Scan for the cell matching the given text and deliver its (x, y) coordinate at center. 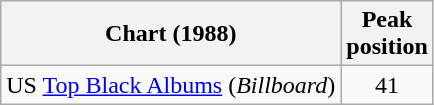
Peakposition (387, 34)
41 (387, 85)
US Top Black Albums (Billboard) (171, 85)
Chart (1988) (171, 34)
